From the cell containing the given text, extract its center point as (x, y) coordinate. 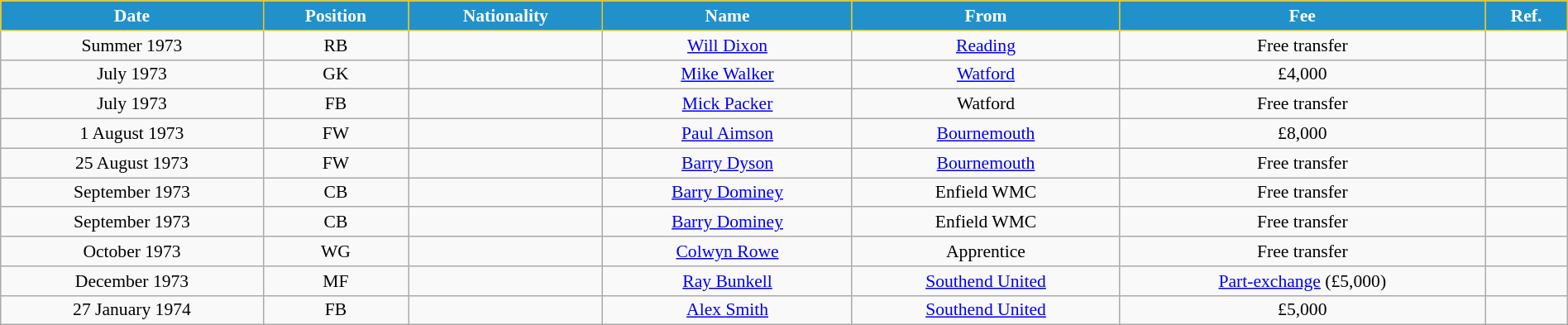
RB (336, 45)
December 1973 (132, 281)
Alex Smith (728, 310)
From (986, 16)
WG (336, 251)
Reading (986, 45)
Paul Aimson (728, 134)
Nationality (506, 16)
£4,000 (1303, 74)
Colwyn Rowe (728, 251)
Name (728, 16)
1 August 1973 (132, 134)
Apprentice (986, 251)
Ref. (1527, 16)
25 August 1973 (132, 163)
MF (336, 281)
Ray Bunkell (728, 281)
£8,000 (1303, 134)
Will Dixon (728, 45)
Barry Dyson (728, 163)
Mike Walker (728, 74)
October 1973 (132, 251)
£5,000 (1303, 310)
Summer 1973 (132, 45)
Fee (1303, 16)
Part-exchange (£5,000) (1303, 281)
GK (336, 74)
Position (336, 16)
Date (132, 16)
Mick Packer (728, 104)
27 January 1974 (132, 310)
